Find where the given text appears and provide that cell's center as (x, y) coordinate. 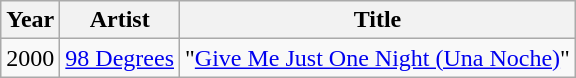
98 Degrees (120, 58)
Artist (120, 20)
Year (30, 20)
Title (378, 20)
"Give Me Just One Night (Una Noche)" (378, 58)
2000 (30, 58)
